Find where the given text appears and provide that cell's center as (x, y) coordinate. 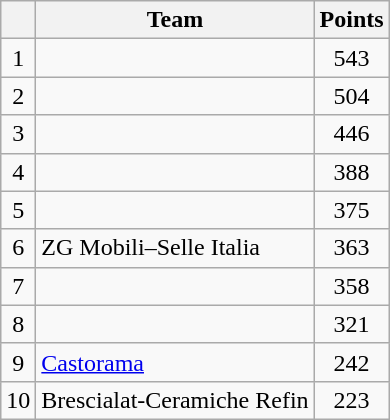
1 (18, 58)
543 (352, 58)
ZG Mobili–Selle Italia (175, 248)
223 (352, 400)
446 (352, 134)
Team (175, 20)
7 (18, 286)
321 (352, 324)
504 (352, 96)
3 (18, 134)
Points (352, 20)
363 (352, 248)
375 (352, 210)
Castorama (175, 362)
4 (18, 172)
Brescialat-Ceramiche Refin (175, 400)
9 (18, 362)
388 (352, 172)
5 (18, 210)
10 (18, 400)
6 (18, 248)
2 (18, 96)
8 (18, 324)
358 (352, 286)
242 (352, 362)
